Return the (X, Y) coordinate for the center point of the cell that contains the specified text.  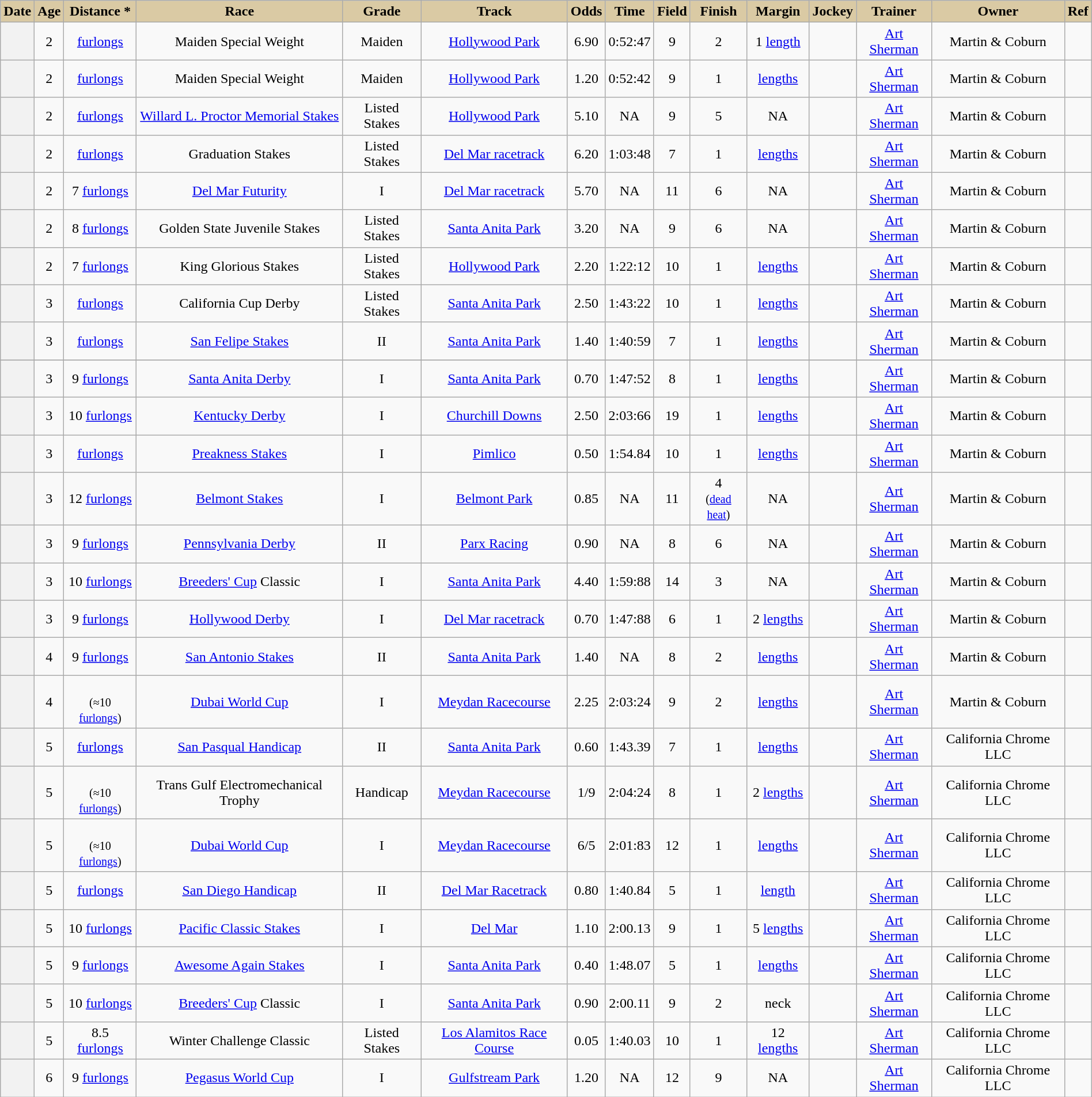
8 furlongs (100, 228)
4.40 (586, 582)
Belmont Park (494, 499)
Jockey (833, 12)
neck (778, 1003)
0.85 (586, 499)
5.70 (586, 191)
Awesome Again Stakes (240, 966)
Santa Anita Derby (240, 378)
1:43:22 (630, 303)
Preakness Stakes (240, 453)
0:52:47 (630, 41)
Track (494, 12)
Field (672, 12)
Pegasus World Cup (240, 1077)
2:03:24 (630, 702)
2:04:24 (630, 792)
Belmont Stakes (240, 499)
4(dead heat) (718, 499)
Hollywood Derby (240, 619)
San Diego Handicap (240, 891)
2.20 (586, 266)
6/5 (586, 845)
1:54.84 (630, 453)
San Felipe Stakes (240, 341)
Golden State Juvenile Stakes (240, 228)
0:52:42 (630, 78)
1:48.07 (630, 966)
1:43.39 (630, 747)
0.80 (586, 891)
length (778, 891)
2.25 (586, 702)
1:59:88 (630, 582)
Trainer (894, 12)
Age (50, 12)
Trans Gulf Electromechanical Trophy (240, 792)
5 lengths (778, 928)
Odds (586, 12)
1:40.03 (630, 1041)
San Antonio Stakes (240, 657)
1:40:59 (630, 341)
Race (240, 12)
2:00.11 (630, 1003)
0.60 (586, 747)
Gulfstream Park (494, 1077)
Date (17, 12)
Time (630, 12)
2:00.13 (630, 928)
8.5 furlongs (100, 1041)
King Glorious Stakes (240, 266)
12 furlongs (100, 499)
Pacific Classic Stakes (240, 928)
1:03:48 (630, 153)
Parx Racing (494, 544)
Finish (718, 12)
1.10 (586, 928)
Del Mar Futurity (240, 191)
0.50 (586, 453)
1:22:12 (630, 266)
Churchill Downs (494, 416)
Owner (998, 12)
1/9 (586, 792)
Del Mar (494, 928)
1 length (778, 41)
Willard L. Proctor Memorial Stakes (240, 116)
6.90 (586, 41)
2:03:66 (630, 416)
12 lengths (778, 1041)
Pimlico (494, 453)
0.05 (586, 1041)
Handicap (382, 792)
Grade (382, 12)
California Cup Derby (240, 303)
3.20 (586, 228)
5.10 (586, 116)
0.40 (586, 966)
Los Alamitos Race Course (494, 1041)
14 (672, 582)
19 (672, 416)
Margin (778, 12)
Ref (1078, 12)
Del Mar Racetrack (494, 891)
1:47:88 (630, 619)
Winter Challenge Classic (240, 1041)
1:40.84 (630, 891)
2:01:83 (630, 845)
Pennsylvania Derby (240, 544)
Graduation Stakes (240, 153)
Distance * (100, 12)
6.20 (586, 153)
Kentucky Derby (240, 416)
San Pasqual Handicap (240, 747)
1:47:52 (630, 378)
